Detect which cell encompasses the target text, then output its (X, Y) center coordinate. 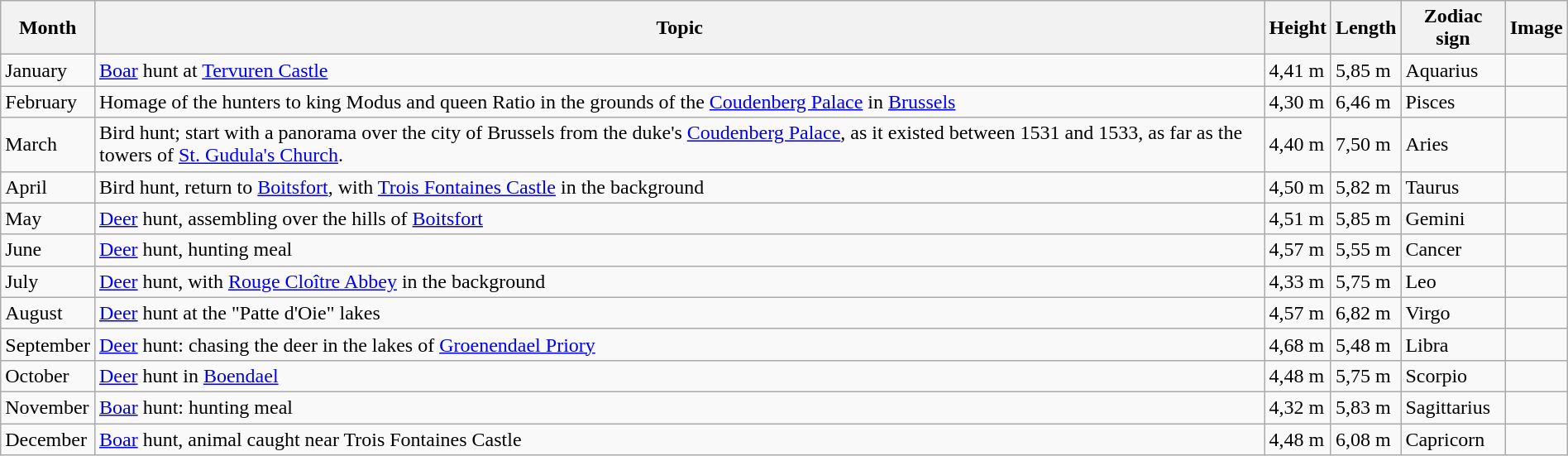
Deer hunt at the "Patte d'Oie" lakes (680, 313)
4,32 m (1298, 407)
Month (48, 28)
5,48 m (1365, 344)
Image (1537, 28)
4,68 m (1298, 344)
Aries (1453, 144)
Homage of the hunters to king Modus and queen Ratio in the grounds of the Coudenberg Palace in Brussels (680, 102)
4,50 m (1298, 187)
5,82 m (1365, 187)
Length (1365, 28)
6,46 m (1365, 102)
January (48, 70)
March (48, 144)
6,08 m (1365, 439)
Deer hunt, hunting meal (680, 250)
4,51 m (1298, 218)
4,30 m (1298, 102)
Aquarius (1453, 70)
April (48, 187)
Leo (1453, 281)
February (48, 102)
4,41 m (1298, 70)
July (48, 281)
Capricorn (1453, 439)
7,50 m (1365, 144)
Pisces (1453, 102)
October (48, 376)
August (48, 313)
November (48, 407)
May (48, 218)
Sagittarius (1453, 407)
Bird hunt, return to Boitsfort, with Trois Fontaines Castle in the background (680, 187)
Deer hunt in Boendael (680, 376)
September (48, 344)
Cancer (1453, 250)
Deer hunt: chasing the deer in the lakes of Groenendael Priory (680, 344)
Height (1298, 28)
December (48, 439)
Boar hunt at Tervuren Castle (680, 70)
Boar hunt, animal caught near Trois Fontaines Castle (680, 439)
4,40 m (1298, 144)
4,33 m (1298, 281)
Topic (680, 28)
June (48, 250)
Deer hunt, assembling over the hills of Boitsfort (680, 218)
Boar hunt: hunting meal (680, 407)
Libra (1453, 344)
Gemini (1453, 218)
5,83 m (1365, 407)
Deer hunt, with Rouge Cloître Abbey in the background (680, 281)
Virgo (1453, 313)
5,55 m (1365, 250)
Taurus (1453, 187)
Zodiac sign (1453, 28)
6,82 m (1365, 313)
Scorpio (1453, 376)
